Pinpoint the cell where the given text exists, returning its [x, y] midpoint coordinate. 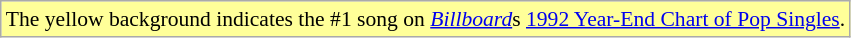
The yellow background indicates the #1 song on Billboards 1992 Year-End Chart of Pop Singles. [426, 19]
